Determine the [x, y] coordinate at the center of the cell enclosing the given text.  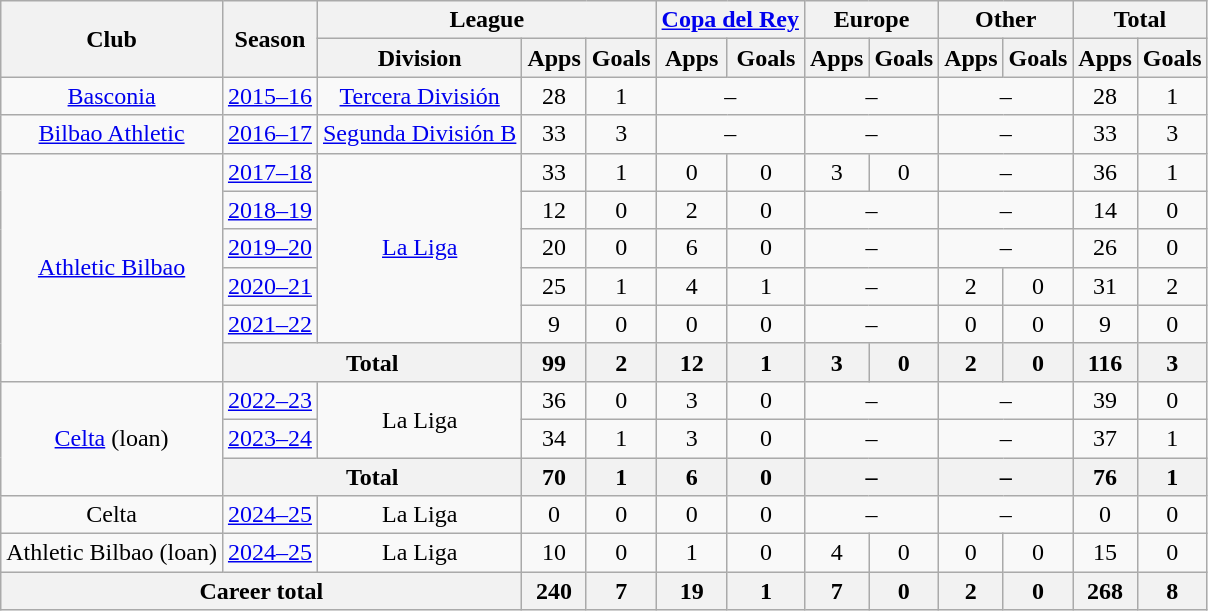
Tercera División [419, 96]
2016–17 [270, 134]
Celta (loan) [112, 438]
2020–21 [270, 286]
19 [692, 591]
39 [1105, 400]
Club [112, 39]
240 [554, 591]
Europe [871, 20]
2017–18 [270, 172]
34 [554, 438]
268 [1105, 591]
15 [1105, 553]
Athletic Bilbao (loan) [112, 553]
31 [1105, 286]
25 [554, 286]
10 [554, 553]
8 [1172, 591]
116 [1105, 362]
99 [554, 362]
2018–19 [270, 210]
Division [419, 58]
2022–23 [270, 400]
14 [1105, 210]
Career total [262, 591]
League [486, 20]
Athletic Bilbao [112, 267]
70 [554, 477]
2021–22 [270, 324]
Basconia [112, 96]
Other [1006, 20]
20 [554, 248]
Celta [112, 515]
Bilbao Athletic [112, 134]
Copa del Rey [730, 20]
Season [270, 39]
26 [1105, 248]
Segunda División B [419, 134]
2023–24 [270, 438]
2019–20 [270, 248]
37 [1105, 438]
76 [1105, 477]
2015–16 [270, 96]
